Return (x, y) of the center of cell containing provided text 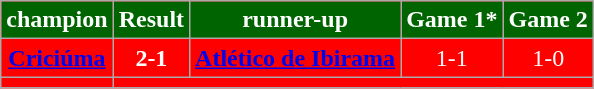
Criciúma (57, 58)
runner-up (296, 20)
Result (151, 20)
Game 1* (452, 20)
Atlético de Ibirama (296, 58)
champion (57, 20)
1-1 (452, 58)
Game 2 (548, 20)
2-1 (151, 58)
1-0 (548, 58)
